Pinpoint the cell where the given text exists, returning its [x, y] midpoint coordinate. 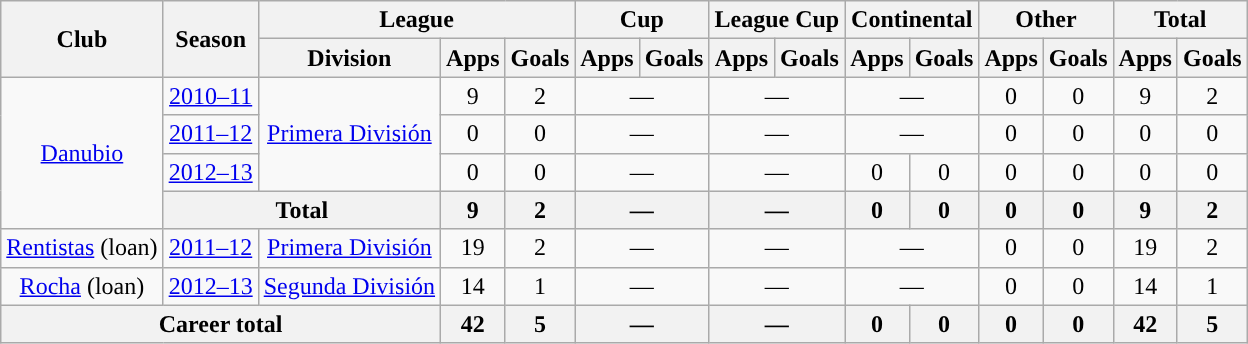
Rentistas (loan) [82, 248]
Division [349, 58]
League [416, 20]
Club [82, 39]
Segunda División [349, 286]
Cup [642, 20]
Rocha (loan) [82, 286]
Career total [221, 324]
League Cup [777, 20]
Season [210, 39]
2010–11 [210, 96]
Other [1046, 20]
Continental [912, 20]
Danubio [82, 153]
